Detect which cell encompasses the target text, then output its [x, y] center coordinate. 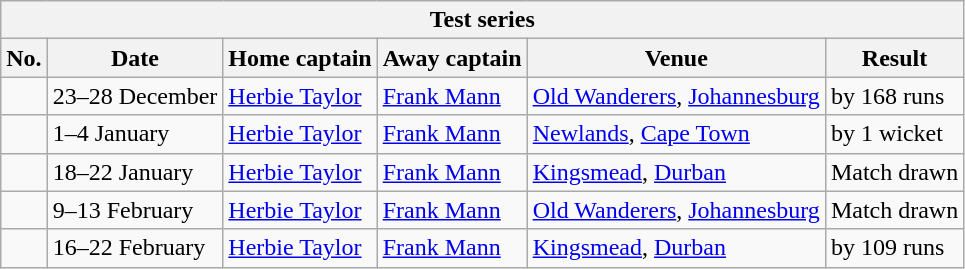
by 109 runs [894, 248]
Away captain [452, 58]
Result [894, 58]
by 1 wicket [894, 134]
Date [135, 58]
18–22 January [135, 172]
23–28 December [135, 96]
Test series [482, 20]
Venue [676, 58]
9–13 February [135, 210]
1–4 January [135, 134]
No. [24, 58]
by 168 runs [894, 96]
Home captain [300, 58]
Newlands, Cape Town [676, 134]
16–22 February [135, 248]
